Capture the cell that displays the provided text and extract its [x, y] central coordinate. 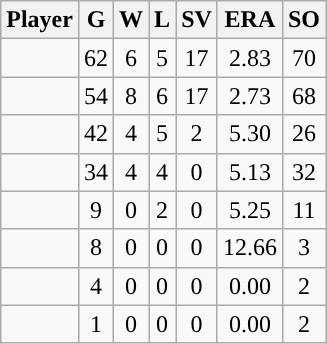
32 [304, 172]
9 [96, 210]
68 [304, 96]
5.25 [250, 210]
ERA [250, 20]
W [132, 20]
3 [304, 248]
26 [304, 134]
G [96, 20]
11 [304, 210]
34 [96, 172]
54 [96, 96]
12.66 [250, 248]
Player [40, 20]
42 [96, 134]
SO [304, 20]
SV [197, 20]
5.13 [250, 172]
2.73 [250, 96]
2.83 [250, 58]
5.30 [250, 134]
62 [96, 58]
L [162, 20]
70 [304, 58]
1 [96, 324]
